Find where the given text appears and provide that cell's center as [x, y] coordinate. 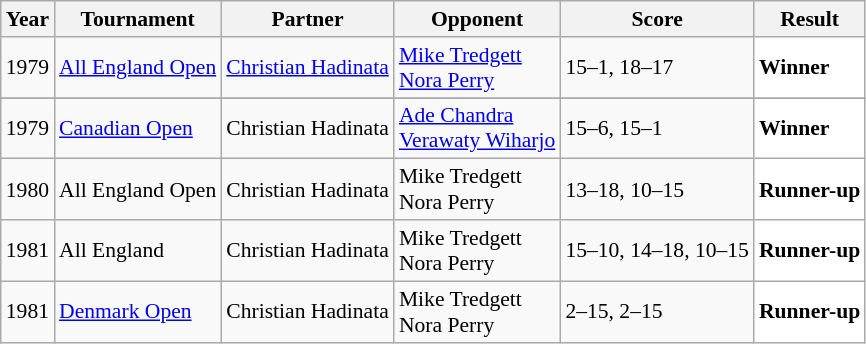
15–10, 14–18, 10–15 [657, 250]
15–1, 18–17 [657, 68]
Tournament [138, 19]
2–15, 2–15 [657, 312]
13–18, 10–15 [657, 190]
Year [28, 19]
Ade Chandra Verawaty Wiharjo [477, 128]
15–6, 15–1 [657, 128]
Score [657, 19]
All England [138, 250]
Result [810, 19]
Canadian Open [138, 128]
Opponent [477, 19]
1980 [28, 190]
Denmark Open [138, 312]
Partner [308, 19]
